Detect which cell encompasses the target text, then output its [x, y] center coordinate. 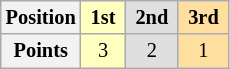
1st [104, 17]
1 [203, 51]
3rd [203, 17]
Points [41, 51]
Position [41, 17]
2 [152, 51]
2nd [152, 17]
3 [104, 51]
